From the cell containing the given text, extract its center point as (X, Y) coordinate. 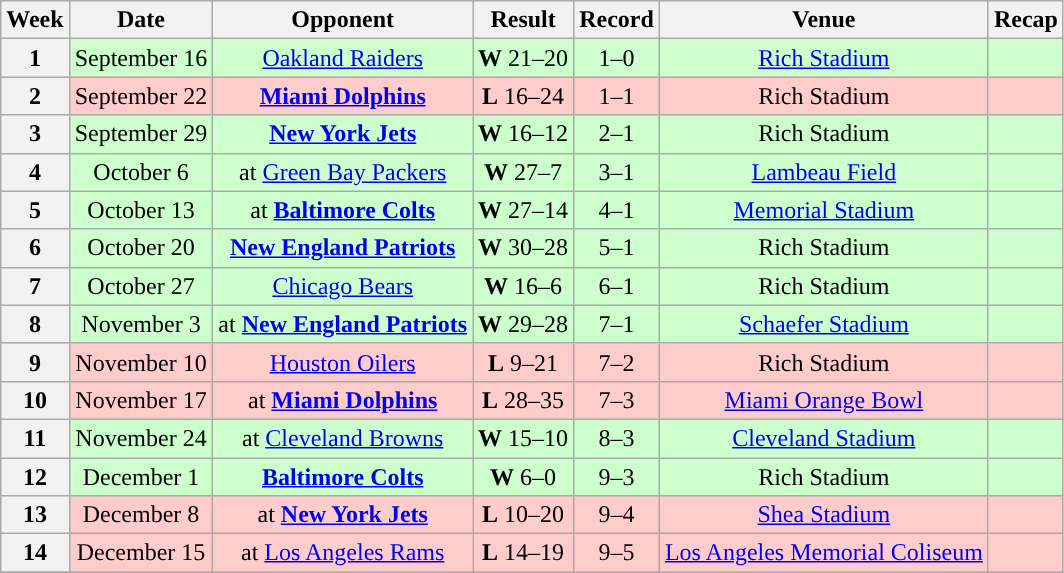
December 8 (141, 515)
W 29–28 (524, 324)
November 17 (141, 400)
7–3 (617, 400)
9 (35, 362)
Miami Orange Bowl (824, 400)
W 15–10 (524, 438)
9–4 (617, 515)
6–1 (617, 286)
13 (35, 515)
Recap (1026, 20)
Lambeau Field (824, 172)
W 27–7 (524, 172)
8 (35, 324)
2 (35, 96)
4–1 (617, 210)
W 16–12 (524, 134)
Week (35, 20)
November 24 (141, 438)
at Cleveland Browns (343, 438)
Record (617, 20)
September 22 (141, 96)
October 20 (141, 248)
9–3 (617, 477)
New York Jets (343, 134)
Date (141, 20)
5 (35, 210)
December 1 (141, 477)
Memorial Stadium (824, 210)
12 (35, 477)
September 16 (141, 58)
11 (35, 438)
W 27–14 (524, 210)
Miami Dolphins (343, 96)
at Miami Dolphins (343, 400)
L 9–21 (524, 362)
Chicago Bears (343, 286)
at Green Bay Packers (343, 172)
W 21–20 (524, 58)
Houston Oilers (343, 362)
Result (524, 20)
4 (35, 172)
W 30–28 (524, 248)
1–1 (617, 96)
at Baltimore Colts (343, 210)
7 (35, 286)
5–1 (617, 248)
L 16–24 (524, 96)
Venue (824, 20)
7–2 (617, 362)
September 29 (141, 134)
Cleveland Stadium (824, 438)
December 15 (141, 553)
October 27 (141, 286)
at New England Patriots (343, 324)
L 10–20 (524, 515)
W 6–0 (524, 477)
Baltimore Colts (343, 477)
New England Patriots (343, 248)
Los Angeles Memorial Coliseum (824, 553)
Opponent (343, 20)
2–1 (617, 134)
Schaefer Stadium (824, 324)
November 10 (141, 362)
14 (35, 553)
at Los Angeles Rams (343, 553)
3–1 (617, 172)
6 (35, 248)
1–0 (617, 58)
10 (35, 400)
Shea Stadium (824, 515)
L 14–19 (524, 553)
7–1 (617, 324)
L 28–35 (524, 400)
3 (35, 134)
8–3 (617, 438)
October 13 (141, 210)
1 (35, 58)
November 3 (141, 324)
Oakland Raiders (343, 58)
October 6 (141, 172)
at New York Jets (343, 515)
W 16–6 (524, 286)
9–5 (617, 553)
